Extract the (X, Y) coordinate from the center of the cell holding the provided text.  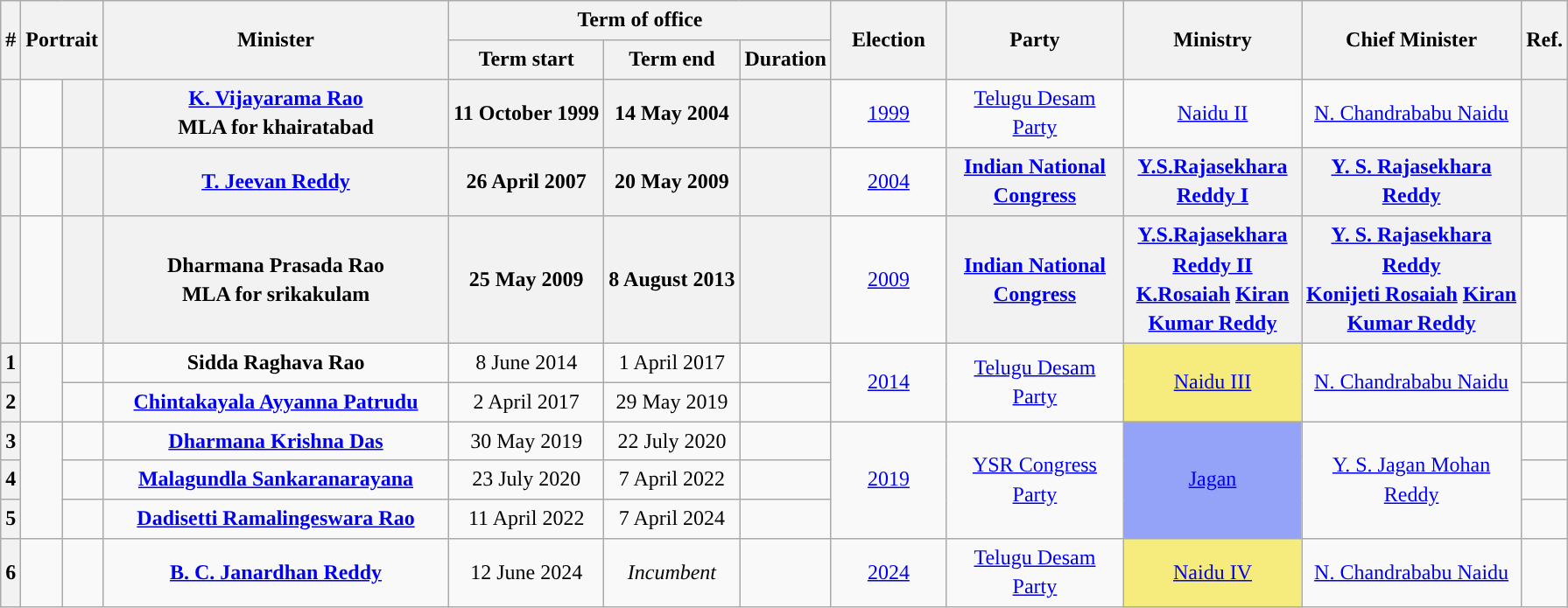
Sidda Raghava Rao (275, 362)
2024 (888, 573)
Dadisetti Ramalingeswara Rao (275, 520)
4 (11, 479)
Y.S.Rajasekhara Reddy I (1212, 181)
Naidu II (1212, 113)
Y. S. Rajasekhara Reddy (1411, 181)
22 July 2020 (672, 441)
14 May 2004 (672, 113)
Y. S. Jagan Mohan Reddy (1411, 480)
Dharmana Krishna Das (275, 441)
T. Jeevan Reddy (275, 181)
2009 (888, 280)
2 April 2017 (527, 402)
7 April 2022 (672, 479)
2019 (888, 480)
20 May 2009 (672, 181)
30 May 2019 (527, 441)
11 October 1999 (527, 113)
Naidu IV (1212, 573)
Jagan (1212, 480)
8 August 2013 (672, 280)
Malagundla Sankaranarayana (275, 479)
Term of office (641, 21)
23 July 2020 (527, 479)
5 (11, 520)
Term start (527, 59)
12 June 2024 (527, 573)
Naidu III (1212, 381)
Ref. (1544, 40)
7 April 2024 (672, 520)
Term end (672, 59)
1 April 2017 (672, 362)
8 June 2014 (527, 362)
2014 (888, 381)
B. C. Janardhan Reddy (275, 573)
Y.S.Rajasekhara Reddy IIK.Rosaiah Kiran Kumar Reddy (1212, 280)
Party (1035, 40)
Chief Minister (1411, 40)
29 May 2019 (672, 402)
# (11, 40)
1999 (888, 113)
YSR Congress Party (1035, 480)
Minister (275, 40)
26 April 2007 (527, 181)
3 (11, 441)
25 May 2009 (527, 280)
Dharmana Prasada RaoMLA for srikakulam (275, 280)
2004 (888, 181)
11 April 2022 (527, 520)
1 (11, 362)
K. Vijayarama RaoMLA for khairatabad (275, 113)
Chintakayala Ayyanna Patrudu (275, 402)
Portrait (62, 40)
Y. S. Rajasekhara ReddyKonijeti Rosaiah Kiran Kumar Reddy (1411, 280)
Ministry (1212, 40)
Incumbent (672, 573)
Election (888, 40)
6 (11, 573)
Duration (785, 59)
2 (11, 402)
